Identify which cell holds the provided text, then report its (x, y) central coordinate. 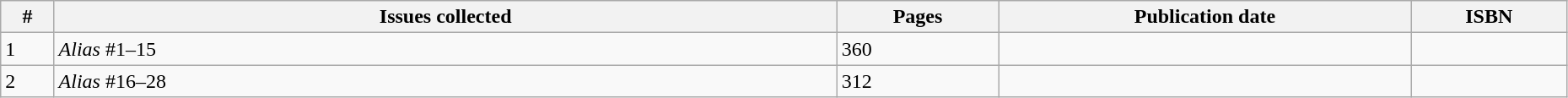
1 (27, 49)
Alias #16–28 (445, 81)
2 (27, 81)
Alias #1–15 (445, 49)
312 (918, 81)
ISBN (1489, 17)
Pages (918, 17)
# (27, 17)
Publication date (1205, 17)
360 (918, 49)
Issues collected (445, 17)
